Scan for the cell matching the given text and deliver its [X, Y] coordinate at center. 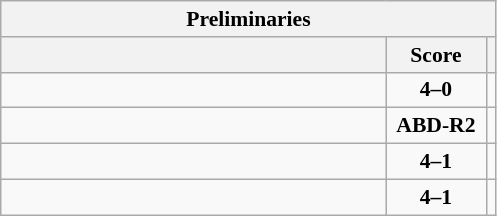
4–0 [436, 90]
Score [436, 55]
ABD-R2 [436, 126]
Preliminaries [248, 19]
